Detect which cell encompasses the target text, then output its (x, y) center coordinate. 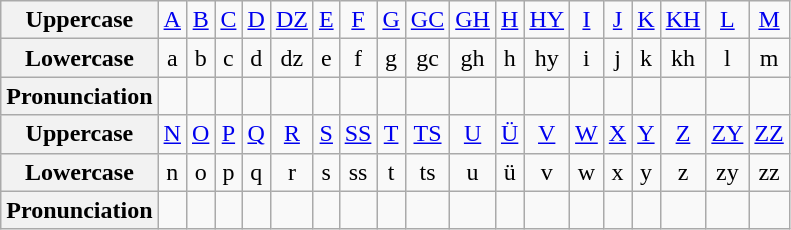
b (200, 58)
B (200, 20)
l (728, 58)
e (326, 58)
L (728, 20)
U (473, 134)
TS (427, 134)
c (228, 58)
O (200, 134)
Y (646, 134)
u (473, 172)
gc (427, 58)
C (228, 20)
Q (256, 134)
Ü (509, 134)
x (617, 172)
zy (728, 172)
v (547, 172)
G (391, 20)
I (587, 20)
g (391, 58)
ZY (728, 134)
p (228, 172)
M (769, 20)
ts (427, 172)
X (617, 134)
A (172, 20)
V (547, 134)
ü (509, 172)
q (256, 172)
ZZ (769, 134)
k (646, 58)
o (200, 172)
ss (358, 172)
J (617, 20)
zz (769, 172)
y (646, 172)
N (172, 134)
d (256, 58)
K (646, 20)
F (358, 20)
H (509, 20)
h (509, 58)
hy (547, 58)
SS (358, 134)
j (617, 58)
KH (683, 20)
DZ (292, 20)
S (326, 134)
t (391, 172)
T (391, 134)
z (683, 172)
w (587, 172)
a (172, 58)
GC (427, 20)
n (172, 172)
HY (547, 20)
P (228, 134)
GH (473, 20)
kh (683, 58)
dz (292, 58)
gh (473, 58)
i (587, 58)
s (326, 172)
E (326, 20)
f (358, 58)
r (292, 172)
Z (683, 134)
m (769, 58)
W (587, 134)
D (256, 20)
R (292, 134)
